Return the [x, y] coordinate for the center point of the cell that contains the specified text.  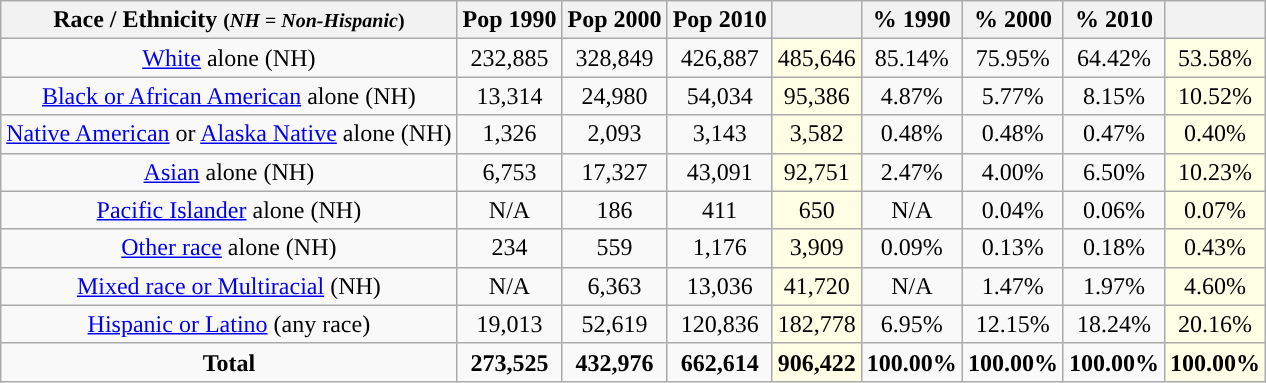
5.77% [1012, 96]
0.43% [1214, 248]
662,614 [720, 362]
0.18% [1114, 248]
Mixed race or Multiracial (NH) [229, 286]
% 2010 [1114, 20]
53.58% [1214, 58]
18.24% [1114, 324]
White alone (NH) [229, 58]
1.97% [1114, 286]
10.52% [1214, 96]
6,753 [510, 172]
Pop 1990 [510, 20]
95,386 [816, 96]
1.47% [1012, 286]
906,422 [816, 362]
10.23% [1214, 172]
234 [510, 248]
4.60% [1214, 286]
4.00% [1012, 172]
75.95% [1012, 58]
0.06% [1114, 210]
19,013 [510, 324]
92,751 [816, 172]
13,036 [720, 286]
273,525 [510, 362]
64.42% [1114, 58]
Asian alone (NH) [229, 172]
12.15% [1012, 324]
Native American or Alaska Native alone (NH) [229, 134]
2,093 [614, 134]
17,327 [614, 172]
2.47% [912, 172]
411 [720, 210]
120,836 [720, 324]
Pop 2000 [614, 20]
0.47% [1114, 134]
Race / Ethnicity (NH = Non-Hispanic) [229, 20]
1,176 [720, 248]
3,909 [816, 248]
20.16% [1214, 324]
650 [816, 210]
559 [614, 248]
0.40% [1214, 134]
Total [229, 362]
182,778 [816, 324]
6.95% [912, 324]
0.09% [912, 248]
Hispanic or Latino (any race) [229, 324]
13,314 [510, 96]
% 2000 [1012, 20]
1,326 [510, 134]
4.87% [912, 96]
328,849 [614, 58]
426,887 [720, 58]
Other race alone (NH) [229, 248]
232,885 [510, 58]
41,720 [816, 286]
3,143 [720, 134]
43,091 [720, 172]
85.14% [912, 58]
3,582 [816, 134]
432,976 [614, 362]
0.04% [1012, 210]
6,363 [614, 286]
Pacific Islander alone (NH) [229, 210]
0.13% [1012, 248]
8.15% [1114, 96]
186 [614, 210]
6.50% [1114, 172]
Black or African American alone (NH) [229, 96]
24,980 [614, 96]
485,646 [816, 58]
0.07% [1214, 210]
Pop 2010 [720, 20]
52,619 [614, 324]
54,034 [720, 96]
% 1990 [912, 20]
